Capture the cell that displays the provided text and extract its [x, y] central coordinate. 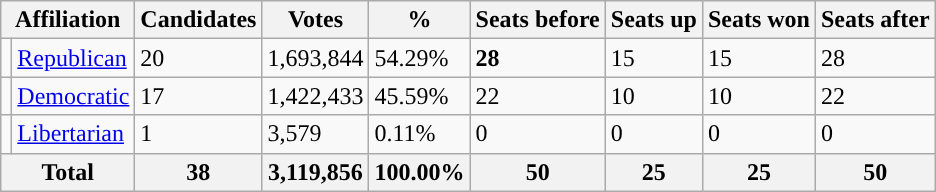
Seats up [654, 20]
% [420, 20]
0.11% [420, 134]
1,422,433 [316, 96]
Total [68, 172]
20 [198, 58]
45.59% [420, 96]
38 [198, 172]
Affiliation [68, 20]
Seats after [875, 20]
1,693,844 [316, 58]
Libertarian [74, 134]
54.29% [420, 58]
3,579 [316, 134]
Democratic [74, 96]
Votes [316, 20]
Seats won [758, 20]
Seats before [538, 20]
100.00% [420, 172]
1 [198, 134]
17 [198, 96]
3,119,856 [316, 172]
Republican [74, 58]
Candidates [198, 20]
